Output the (X, Y) coordinate of the center of the cell containing the given text.  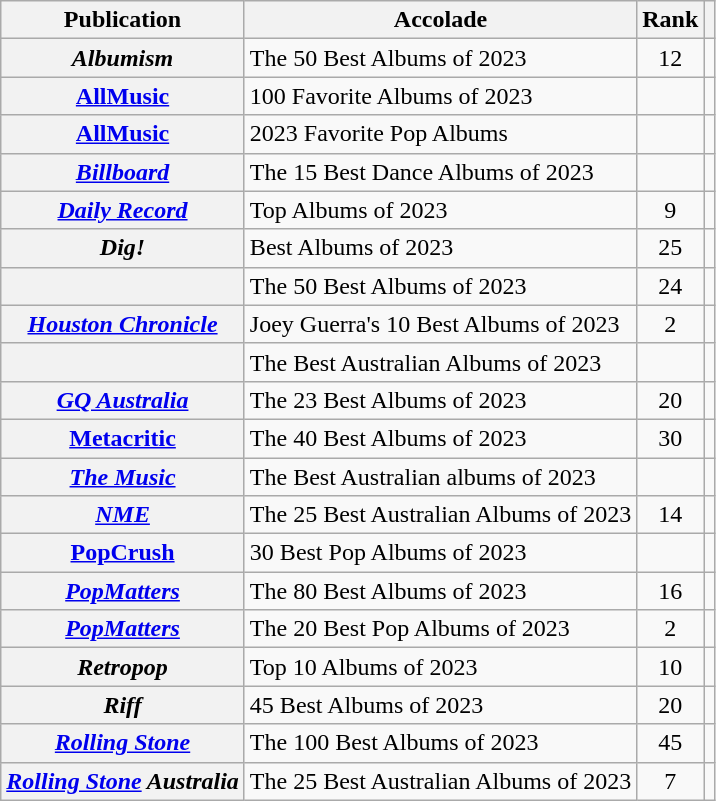
Accolade (440, 20)
Billboard (123, 172)
30 Best Pop Albums of 2023 (440, 553)
7 (670, 781)
45 (670, 743)
Joey Guerra's 10 Best Albums of 2023 (440, 324)
14 (670, 515)
GQ Australia (123, 400)
Houston Chronicle (123, 324)
Retropop (123, 667)
The Best Australian albums of 2023 (440, 477)
The 15 Best Dance Albums of 2023 (440, 172)
The 80 Best Albums of 2023 (440, 591)
Dig! (123, 248)
Publication (123, 20)
25 (670, 248)
The 100 Best Albums of 2023 (440, 743)
The 20 Best Pop Albums of 2023 (440, 629)
Top 10 Albums of 2023 (440, 667)
16 (670, 591)
9 (670, 210)
Metacritic (123, 438)
Best Albums of 2023 (440, 248)
NME (123, 515)
Rank (670, 20)
Riff (123, 705)
45 Best Albums of 2023 (440, 705)
The 23 Best Albums of 2023 (440, 400)
12 (670, 58)
10 (670, 667)
Top Albums of 2023 (440, 210)
The Best Australian Albums of 2023 (440, 362)
Daily Record (123, 210)
The 40 Best Albums of 2023 (440, 438)
PopCrush (123, 553)
Rolling Stone Australia (123, 781)
100 Favorite Albums of 2023 (440, 96)
The Music (123, 477)
Rolling Stone (123, 743)
2023 Favorite Pop Albums (440, 134)
Albumism (123, 58)
30 (670, 438)
24 (670, 286)
